Provide the [X, Y] coordinate of the cell's center where the given text is located.  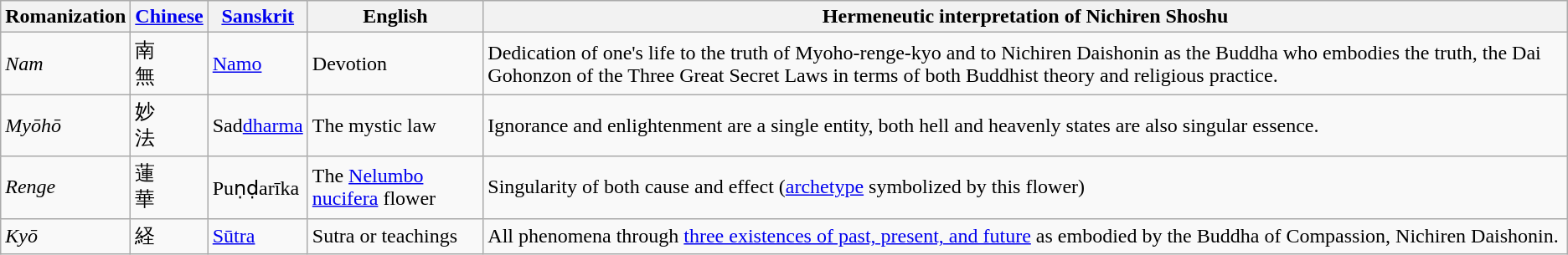
Romanization [65, 17]
Devotion [395, 64]
Chinese [169, 17]
Sanskrit [258, 17]
南無 [169, 64]
The Nelumbo nucifera flower [395, 187]
Sūtra [258, 236]
Ignorance and enlightenment are a single entity, both hell and heavenly states are also singular essence. [1025, 125]
Myōhō [65, 125]
Saddharma [258, 125]
Kyō [65, 236]
経 [169, 236]
The mystic law [395, 125]
Nam [65, 64]
Singularity of both cause and effect (archetype symbolized by this flower) [1025, 187]
Hermeneutic interpretation of Nichiren Shoshu [1025, 17]
妙法 [169, 125]
Sutra or teachings [395, 236]
蓮華 [169, 187]
All phenomena through three existences of past, present, and future as embodied by the Buddha of Compassion, Nichiren Daishonin. [1025, 236]
Renge [65, 187]
Puṇḍarīka [258, 187]
Namo [258, 64]
English [395, 17]
